Locate the cell with the specified text and output its [x, y] center coordinate. 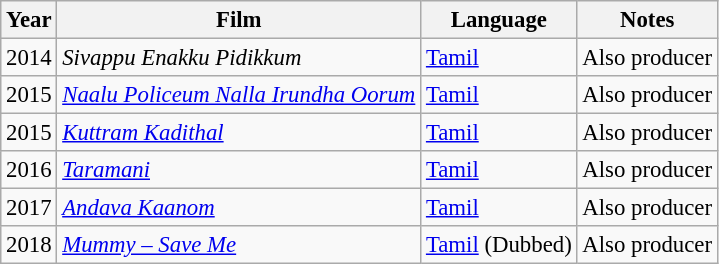
Film [239, 20]
2016 [29, 170]
Year [29, 20]
Kuttram Kadithal [239, 133]
Tamil (Dubbed) [499, 245]
2014 [29, 58]
Notes [647, 20]
2018 [29, 245]
Language [499, 20]
Mummy – Save Me [239, 245]
Andava Kaanom [239, 208]
2017 [29, 208]
Sivappu Enakku Pidikkum [239, 58]
Naalu Policeum Nalla Irundha Oorum [239, 95]
Taramani [239, 170]
